Identify which cell holds the provided text, then report its (x, y) central coordinate. 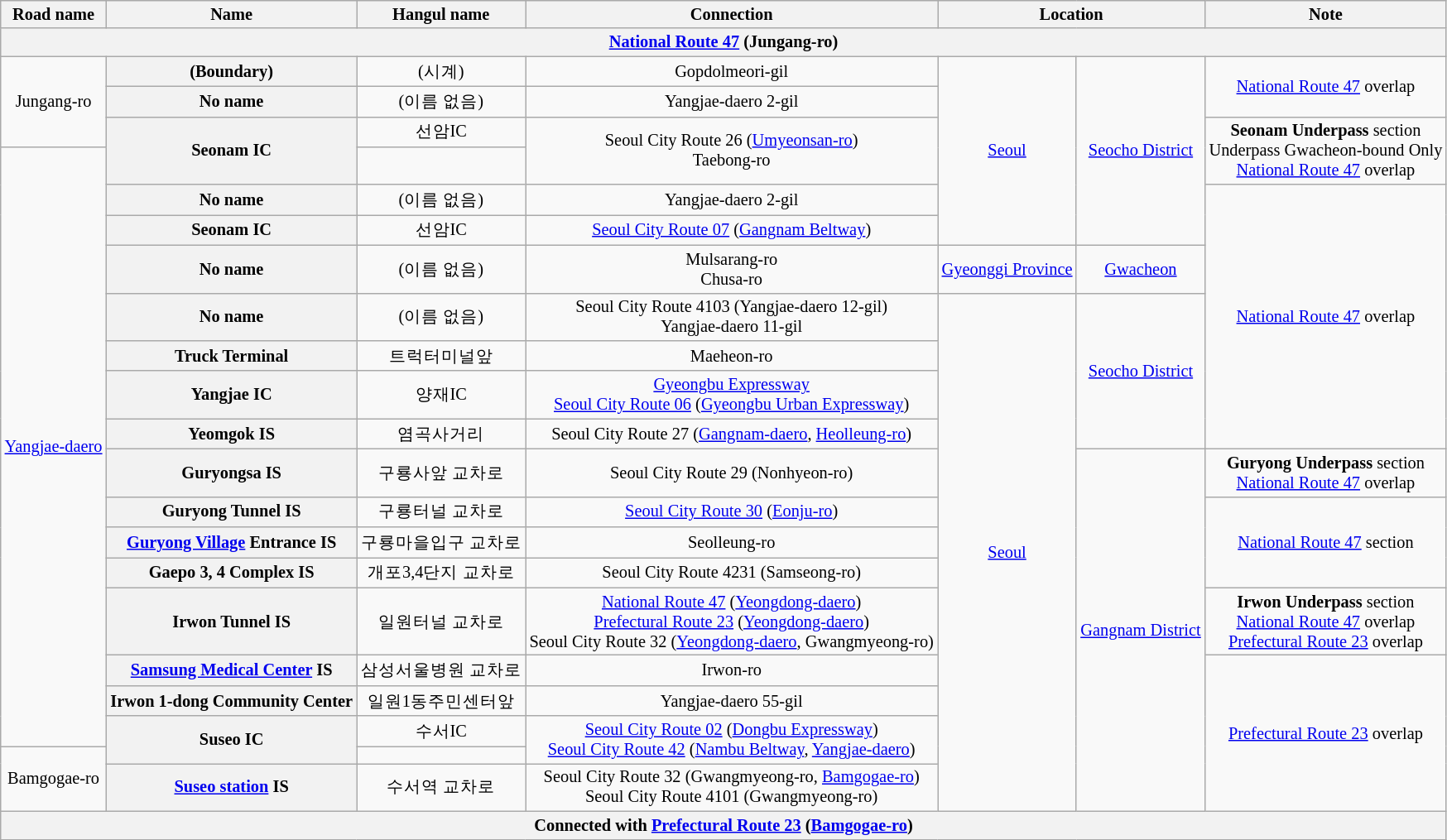
개포3,4단지 교차로 (441, 573)
Gwacheon (1141, 269)
Seoul City Route 29 (Nonhyeon-ro) (732, 473)
수서IC (441, 732)
Seoul City Route 27 (Gangnam-daero, Heolleung-ro) (732, 434)
Connection (732, 14)
Yangjae IC (231, 395)
Location (1071, 14)
Seolleung-ro (732, 543)
일원터널 교차로 (441, 622)
Gopdolmeori-gil (732, 71)
일원1동주민센터앞 (441, 700)
Seoul City Route 07 (Gangnam Beltway) (732, 230)
Seoul City Route 30 (Eonju-ro) (732, 511)
Guryong Tunnel IS (231, 511)
Suseo IC (231, 740)
Guryong Underpass sectionNational Route 47 overlap (1326, 473)
Guryong Village Entrance IS (231, 543)
National Route 47 (Jungang-ro) (723, 42)
트럭터미널앞 (441, 356)
Connected with Prefectural Route 23 (Bamgogae-ro) (723, 825)
Note (1326, 14)
Seonam Underpass sectionUnderpass Gwacheon-bound OnlyNational Route 47 overlap (1326, 151)
Yangjae-daero 55-gil (732, 700)
Gaepo 3, 4 Complex IS (231, 573)
구룡터널 교차로 (441, 511)
Seoul City Route 4231 (Samseong-ro) (732, 573)
Guryongsa IS (231, 473)
수서역 교차로 (441, 787)
National Route 47 section (1326, 542)
Road name (54, 14)
Truck Terminal (231, 356)
Irwon Underpass sectionNational Route 47 overlapPrefectural Route 23 overlap (1326, 622)
Maeheon-ro (732, 356)
Samsung Medical Center IS (231, 670)
구룡사앞 교차로 (441, 473)
Bamgogae-ro (54, 778)
Gangnam District (1141, 630)
National Route 47 (Yeongdong-daero)Prefectural Route 23 (Yeongdong-daero)Seoul City Route 32 (Yeongdong-daero, Gwangmyeong-ro) (732, 622)
Seoul City Route 4103 (Yangjae-daero 12-gil)Yangjae-daero 11-gil (732, 317)
Seoul City Route 02 (Dongbu Expressway)Seoul City Route 42 (Nambu Beltway, Yangjae-daero) (732, 740)
Yeomgok IS (231, 434)
(시계) (441, 71)
Jungang-ro (54, 102)
Irwon Tunnel IS (231, 622)
삼성서울병원 교차로 (441, 670)
Mulsarang-roChusa-ro (732, 269)
Name (231, 14)
Hangul name (441, 14)
Irwon 1-dong Community Center (231, 700)
Gyeonggi Province (1007, 269)
구룡마을입구 교차로 (441, 543)
염곡사거리 (441, 434)
Seoul City Route 26 (Umyeonsan-ro)Taebong-ro (732, 151)
Suseo station IS (231, 787)
Irwon-ro (732, 670)
Yangjae-daero (54, 447)
Prefectural Route 23 overlap (1326, 733)
(Boundary) (231, 71)
양재IC (441, 395)
Seoul City Route 32 (Gwangmyeong-ro, Bamgogae-ro)Seoul City Route 4101 (Gwangmyeong-ro) (732, 787)
Gyeongbu ExpresswaySeoul City Route 06 (Gyeongbu Urban Expressway) (732, 395)
